Find where the given text appears and provide that cell's center as (x, y) coordinate. 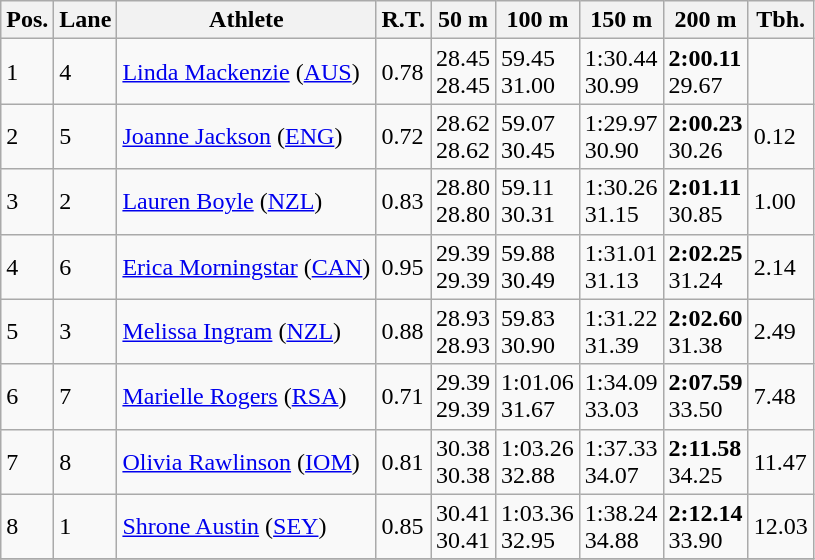
Tbh. (780, 20)
2.14 (780, 266)
7.48 (780, 396)
Olivia Rawlinson (IOM) (246, 462)
1:31.2231.39 (621, 332)
1:38.2434.88 (621, 526)
150 m (621, 20)
2:07.5933.50 (706, 396)
0.78 (404, 72)
Joanne Jackson (ENG) (246, 136)
30.4130.41 (464, 526)
Athlete (246, 20)
28.9328.93 (464, 332)
1:01.0631.67 (538, 396)
Melissa Ingram (NZL) (246, 332)
50 m (464, 20)
2:11.5834.25 (706, 462)
Shrone Austin (SEY) (246, 526)
2:12.1433.90 (706, 526)
1:34.0933.03 (621, 396)
59.1130.31 (538, 202)
2:00.1129.67 (706, 72)
2:01.1130.85 (706, 202)
1.00 (780, 202)
1:03.3632.95 (538, 526)
28.4528.45 (464, 72)
0.85 (404, 526)
1:30.2631.15 (621, 202)
Marielle Rogers (RSA) (246, 396)
100 m (538, 20)
30.3830.38 (464, 462)
2:02.2531.24 (706, 266)
1:31.0131.13 (621, 266)
11.47 (780, 462)
Erica Morningstar (CAN) (246, 266)
Linda Mackenzie (AUS) (246, 72)
0.83 (404, 202)
59.8830.49 (538, 266)
59.4531.00 (538, 72)
Lane (86, 20)
0.95 (404, 266)
28.8028.80 (464, 202)
1:29.9730.90 (621, 136)
R.T. (404, 20)
1:03.2632.88 (538, 462)
0.12 (780, 136)
12.03 (780, 526)
59.8330.90 (538, 332)
Lauren Boyle (NZL) (246, 202)
0.81 (404, 462)
1:37.3334.07 (621, 462)
2:02.6031.38 (706, 332)
1:30.4430.99 (621, 72)
Pos. (28, 20)
200 m (706, 20)
2:00.2330.26 (706, 136)
0.72 (404, 136)
0.88 (404, 332)
28.6228.62 (464, 136)
0.71 (404, 396)
59.0730.45 (538, 136)
2.49 (780, 332)
